Scan for the cell matching the given text and deliver its (x, y) coordinate at center. 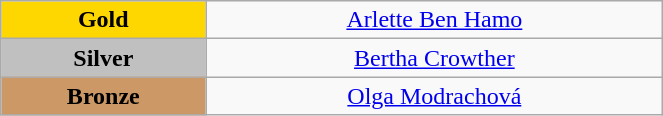
Arlette Ben Hamo (434, 20)
Olga Modrachová (434, 96)
Silver (104, 58)
Gold (104, 20)
Bertha Crowther (434, 58)
Bronze (104, 96)
